Pinpoint the cell where the given text exists, returning its [X, Y] midpoint coordinate. 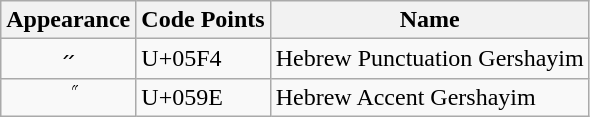
Hebrew Punctuation Gershayim [430, 59]
Hebrew Accent Gershayim [430, 97]
Code Points [203, 20]
֞ [68, 97]
U+05F4 [203, 59]
Appearance [68, 20]
Name [430, 20]
U+059E [203, 97]
״ [68, 59]
